Determine the (X, Y) coordinate at the center of the cell enclosing the given text.  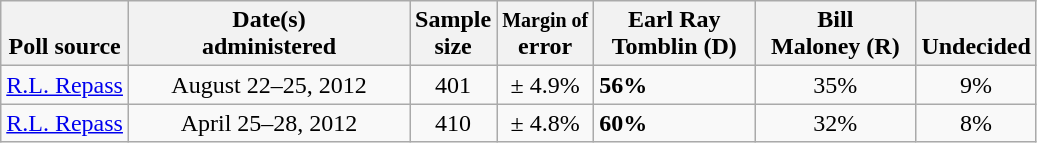
Samplesize (454, 34)
410 (454, 123)
Poll source (65, 34)
32% (836, 123)
± 4.8% (546, 123)
April 25–28, 2012 (268, 123)
Undecided (976, 34)
56% (674, 85)
60% (674, 123)
Earl RayTomblin (D) (674, 34)
35% (836, 85)
BillMaloney (R) (836, 34)
Date(s)administered (268, 34)
8% (976, 123)
August 22–25, 2012 (268, 85)
± 4.9% (546, 85)
9% (976, 85)
Margin oferror (546, 34)
401 (454, 85)
